Capture the cell that displays the provided text and extract its (x, y) central coordinate. 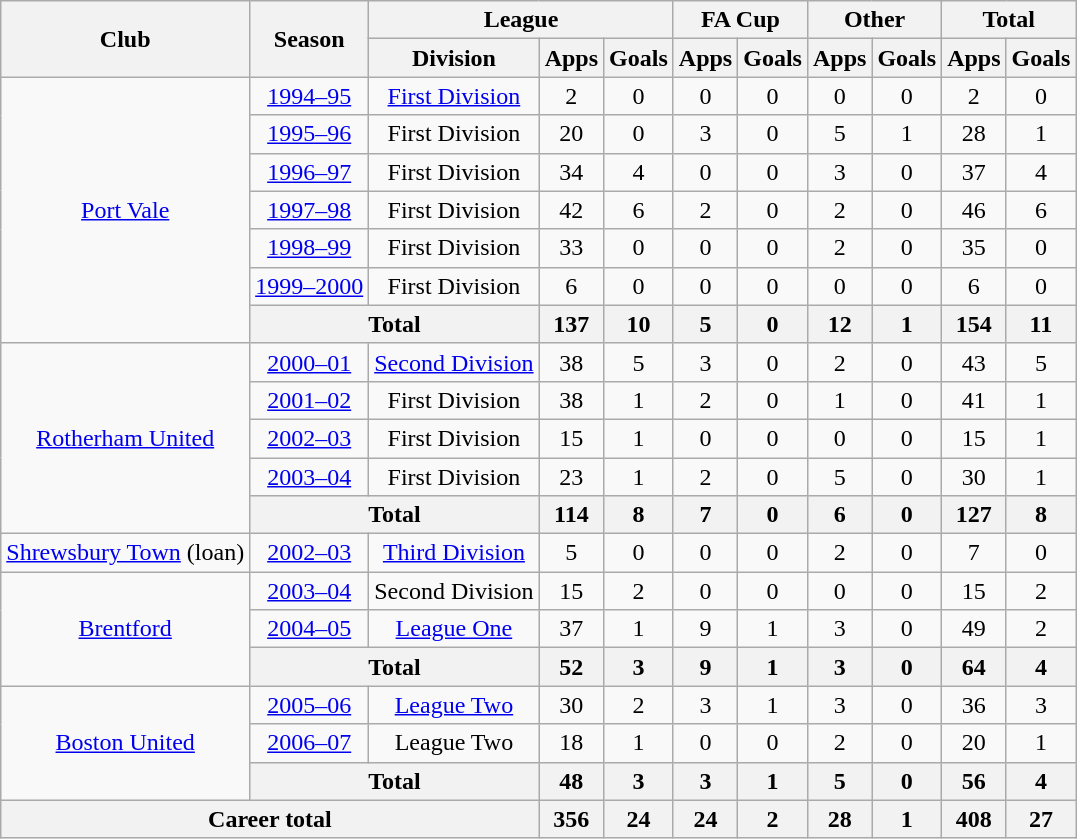
56 (974, 781)
FA Cup (740, 20)
127 (974, 515)
43 (974, 362)
1998–99 (310, 248)
12 (839, 324)
27 (1041, 819)
114 (571, 515)
Port Vale (126, 210)
137 (571, 324)
46 (974, 210)
18 (571, 743)
41 (974, 400)
154 (974, 324)
356 (571, 819)
League One (454, 629)
Career total (270, 819)
Other (874, 20)
49 (974, 629)
1994–95 (310, 96)
36 (974, 705)
Shrewsbury Town (loan) (126, 553)
1999–2000 (310, 286)
2005–06 (310, 705)
1996–97 (310, 172)
52 (571, 667)
Division (454, 58)
408 (974, 819)
Club (126, 39)
Boston United (126, 743)
48 (571, 781)
League (522, 20)
2004–05 (310, 629)
35 (974, 248)
33 (571, 248)
11 (1041, 324)
2000–01 (310, 362)
34 (571, 172)
10 (639, 324)
42 (571, 210)
Third Division (454, 553)
Season (310, 39)
Rotherham United (126, 438)
1997–98 (310, 210)
23 (571, 477)
2006–07 (310, 743)
Brentford (126, 629)
64 (974, 667)
1995–96 (310, 134)
2001–02 (310, 400)
